Locate the cell with the specified text and output its [X, Y] center coordinate. 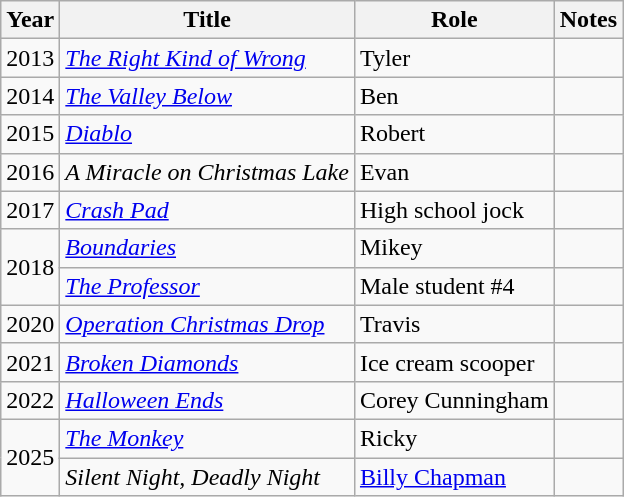
Evan [454, 172]
Title [208, 20]
Broken Diamonds [208, 362]
Corey Cunningham [454, 400]
2025 [30, 457]
Mikey [454, 248]
2017 [30, 210]
2021 [30, 362]
Diablo [208, 134]
2014 [30, 96]
Tyler [454, 58]
High school jock [454, 210]
A Miracle on Christmas Lake [208, 172]
Role [454, 20]
Ricky [454, 438]
Silent Night, Deadly Night [208, 477]
Notes [588, 20]
2020 [30, 324]
Halloween Ends [208, 400]
2018 [30, 267]
Ice cream scooper [454, 362]
Crash Pad [208, 210]
2016 [30, 172]
2022 [30, 400]
Male student #4 [454, 286]
The Monkey [208, 438]
Billy Chapman [454, 477]
The Right Kind of Wrong [208, 58]
The Valley Below [208, 96]
Travis [454, 324]
The Professor [208, 286]
2015 [30, 134]
Operation Christmas Drop [208, 324]
Year [30, 20]
2013 [30, 58]
Ben [454, 96]
Robert [454, 134]
Boundaries [208, 248]
